From the cell containing the given text, extract its center point as (X, Y) coordinate. 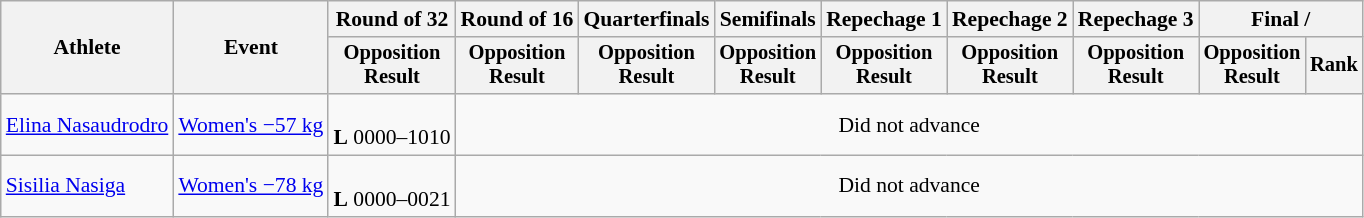
Athlete (88, 48)
Final / (1281, 19)
Round of 32 (392, 19)
Elina Nasaudrodro (88, 124)
Sisilia Nasiga (88, 186)
Women's −57 kg (250, 124)
Repechage 1 (884, 19)
Women's −78 kg (250, 186)
Semifinals (768, 19)
L 0000–0021 (392, 186)
Quarterfinals (646, 19)
L 0000–1010 (392, 124)
Repechage 3 (1136, 19)
Repechage 2 (1010, 19)
Event (250, 48)
Rank (1334, 66)
Round of 16 (518, 19)
